Find where the given text appears and provide that cell's center as (x, y) coordinate. 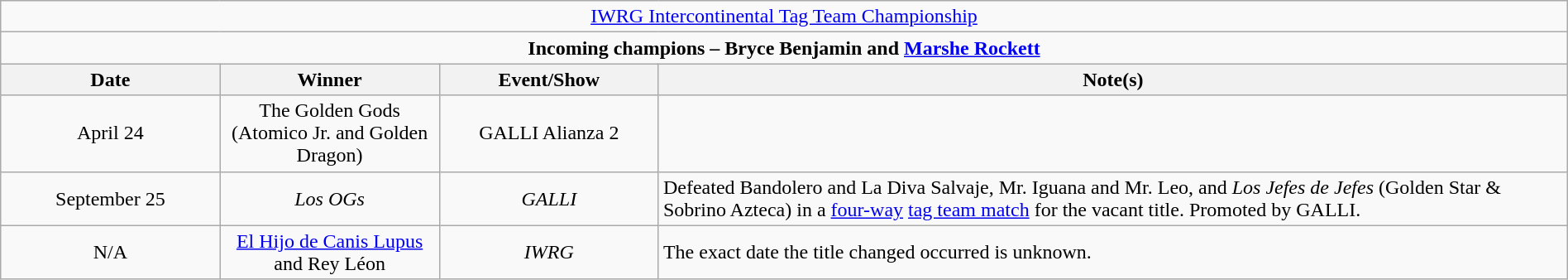
IWRG Intercontinental Tag Team Championship (784, 17)
GALLI (549, 199)
IWRG (549, 252)
The exact date the title changed occurred is unknown. (1113, 252)
Event/Show (549, 80)
The Golden Gods (Atomico Jr. and Golden Dragon) (329, 133)
Incoming champions – Bryce Benjamin and Marshe Rockett (784, 48)
GALLI Alianza 2 (549, 133)
Note(s) (1113, 80)
September 25 (111, 199)
N/A (111, 252)
Date (111, 80)
Winner (329, 80)
El Hijo de Canis Lupus and Rey Léon (329, 252)
Los OGs (329, 199)
April 24 (111, 133)
